Locate the cell with the specified text and output its [x, y] center coordinate. 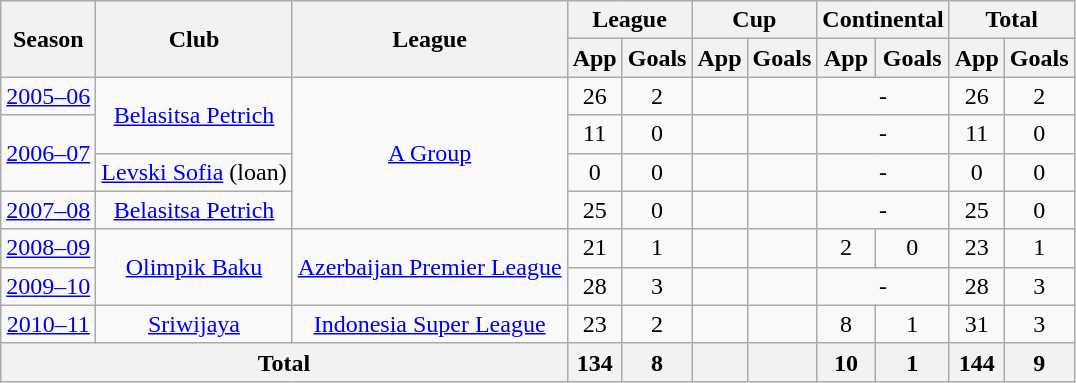
9 [1039, 362]
2010–11 [48, 324]
2008–09 [48, 248]
Season [48, 39]
Cup [754, 20]
2007–08 [48, 210]
2005–06 [48, 96]
2006–07 [48, 153]
Olimpik Baku [194, 267]
144 [976, 362]
21 [594, 248]
2009–10 [48, 286]
A Group [430, 153]
10 [846, 362]
Continental [883, 20]
134 [594, 362]
Indonesia Super League [430, 324]
31 [976, 324]
Levski Sofia (loan) [194, 172]
Club [194, 39]
Sriwijaya [194, 324]
Azerbaijan Premier League [430, 267]
